Identify which cell holds the provided text, then report its (X, Y) central coordinate. 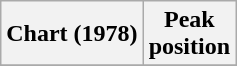
Chart (1978) (72, 34)
Peakposition (189, 34)
